Locate the cell with the specified text and output its (x, y) center coordinate. 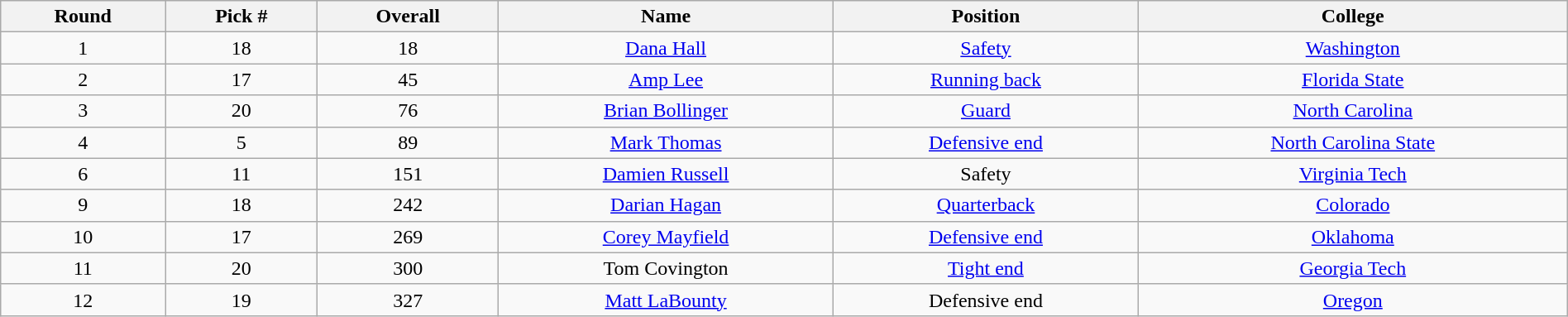
Guard (986, 111)
89 (409, 142)
Tom Covington (667, 268)
College (1353, 17)
300 (409, 268)
5 (241, 142)
6 (83, 174)
Corey Mayfield (667, 237)
Running back (986, 79)
4 (83, 142)
45 (409, 79)
Dana Hall (667, 48)
1 (83, 48)
Name (667, 17)
Brian Bollinger (667, 111)
Colorado (1353, 205)
151 (409, 174)
2 (83, 79)
Damien Russell (667, 174)
Oregon (1353, 300)
12 (83, 300)
Position (986, 17)
North Carolina State (1353, 142)
327 (409, 300)
9 (83, 205)
Mark Thomas (667, 142)
Tight end (986, 268)
242 (409, 205)
3 (83, 111)
Darian Hagan (667, 205)
269 (409, 237)
76 (409, 111)
Matt LaBounty (667, 300)
10 (83, 237)
Overall (409, 17)
Florida State (1353, 79)
Oklahoma (1353, 237)
Georgia Tech (1353, 268)
Quarterback (986, 205)
Round (83, 17)
Washington (1353, 48)
Amp Lee (667, 79)
Pick # (241, 17)
19 (241, 300)
Virginia Tech (1353, 174)
North Carolina (1353, 111)
